Search for the cell housing the specified text and yield its [X, Y] center coordinate. 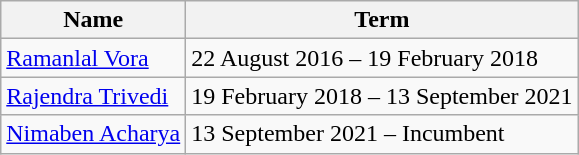
Nimaben Acharya [94, 134]
Ramanlal Vora [94, 58]
22 August 2016 – 19 February 2018 [382, 58]
Term [382, 20]
13 September 2021 – Incumbent [382, 134]
Rajendra Trivedi [94, 96]
19 February 2018 – 13 September 2021 [382, 96]
Name [94, 20]
